For the text-containing cell, return its midpoint in (x, y) coordinate format. 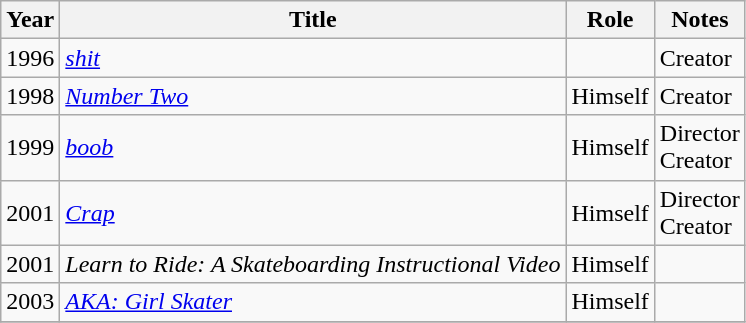
boob (313, 148)
shit (313, 58)
Crap (313, 212)
Learn to Ride: A Skateboarding Instructional Video (313, 264)
Number Two (313, 96)
1999 (30, 148)
1996 (30, 58)
2003 (30, 302)
Title (313, 20)
AKA: Girl Skater (313, 302)
Year (30, 20)
Notes (700, 20)
1998 (30, 96)
Role (610, 20)
